Extract the [X, Y] coordinate from the center of the cell holding the provided text.  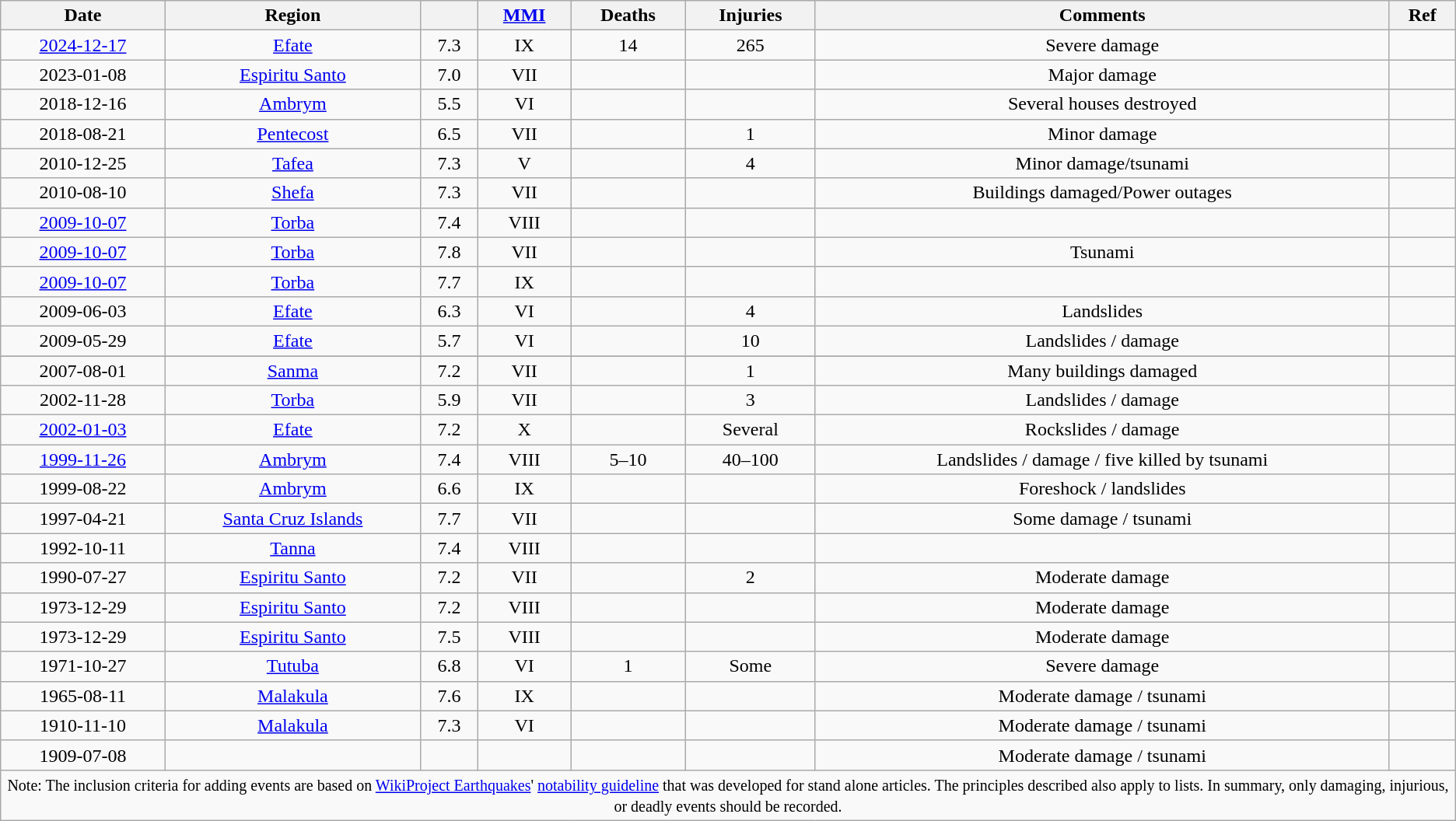
7.0 [450, 75]
Tutuba [292, 666]
Foreshock / landslides [1102, 489]
10 [750, 341]
5–10 [628, 459]
Sanma [292, 371]
1965-08-11 [83, 696]
Date [83, 16]
2 [750, 578]
Ref [1422, 16]
MMI [524, 16]
1990-07-27 [83, 578]
2007-08-01 [83, 371]
Rockslides / damage [1102, 430]
Major damage [1102, 75]
Some damage / tsunami [1102, 519]
1997-04-21 [83, 519]
X [524, 430]
Tanna [292, 548]
V [524, 163]
2010-12-25 [83, 163]
1992-10-11 [83, 548]
Landslides / damage / five killed by tsunami [1102, 459]
40–100 [750, 459]
Landslides [1102, 311]
2002-11-28 [83, 400]
5.9 [450, 400]
5.7 [450, 341]
5.5 [450, 104]
1999-11-26 [83, 459]
7.5 [450, 637]
Buildings damaged/Power outages [1102, 193]
14 [628, 45]
2002-01-03 [83, 430]
Santa Cruz Islands [292, 519]
6.5 [450, 134]
2009-06-03 [83, 311]
7.8 [450, 252]
Pentecost [292, 134]
2018-12-16 [83, 104]
Some [750, 666]
7.6 [450, 696]
Many buildings damaged [1102, 371]
1909-07-08 [83, 755]
265 [750, 45]
Tsunami [1102, 252]
Region [292, 16]
2018-08-21 [83, 134]
1910-11-10 [83, 725]
6.6 [450, 489]
6.3 [450, 311]
Several [750, 430]
6.8 [450, 666]
Injuries [750, 16]
2024-12-17 [83, 45]
Minor damage/tsunami [1102, 163]
1971-10-27 [83, 666]
Shefa [292, 193]
3 [750, 400]
2023-01-08 [83, 75]
Minor damage [1102, 134]
Tafea [292, 163]
Deaths [628, 16]
Comments [1102, 16]
1999-08-22 [83, 489]
Several houses destroyed [1102, 104]
2009-05-29 [83, 341]
2010-08-10 [83, 193]
